Scan for the cell matching the given text and deliver its (x, y) coordinate at center. 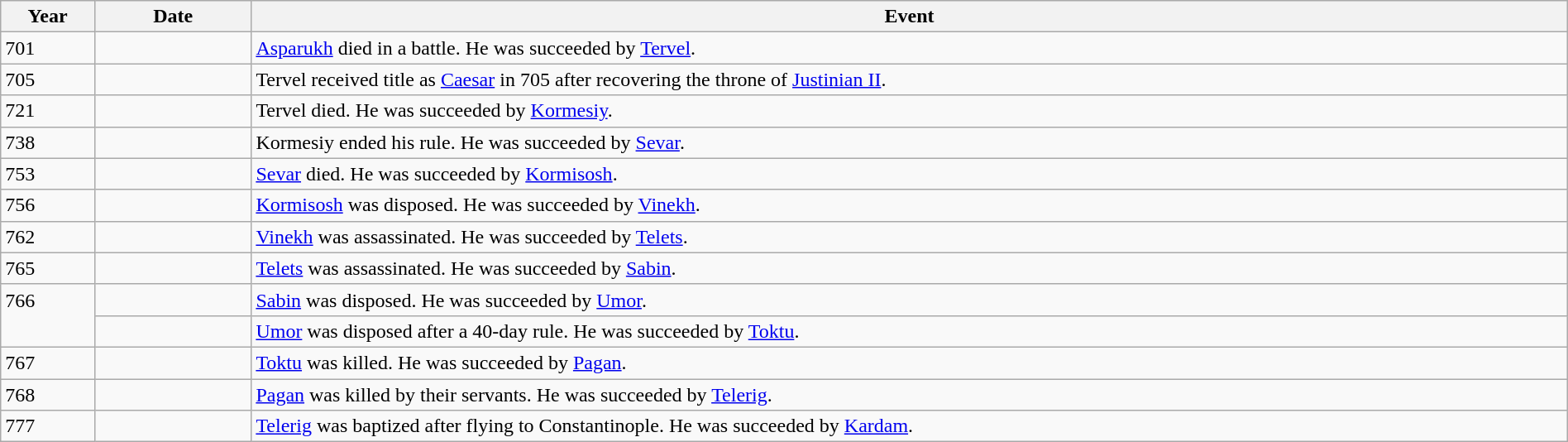
756 (48, 205)
Vinekh was assassinated. He was succeeded by Telets. (910, 237)
Year (48, 17)
721 (48, 111)
Tervel received title as Caesar in 705 after recovering the throne of Justinian II. (910, 79)
705 (48, 79)
Kormesiy ended his rule. He was succeeded by Sevar. (910, 142)
765 (48, 268)
Telerig was baptized after flying to Constantinople. He was succeeded by Kardam. (910, 426)
753 (48, 174)
762 (48, 237)
777 (48, 426)
Sabin was disposed. He was succeeded by Umor. (910, 300)
738 (48, 142)
Umor was disposed after a 40-day rule. He was succeeded by Toktu. (910, 331)
Kormisosh was disposed. He was succeeded by Vinekh. (910, 205)
768 (48, 395)
Sevar died. He was succeeded by Kormisosh. (910, 174)
Event (910, 17)
Asparukh died in a battle. He was succeeded by Tervel. (910, 48)
Tervel died. He was succeeded by Kormesiy. (910, 111)
767 (48, 363)
Date (172, 17)
Pagan was killed by their servants. He was succeeded by Telerig. (910, 395)
Telets was assassinated. He was succeeded by Sabin. (910, 268)
Toktu was killed. He was succeeded by Pagan. (910, 363)
701 (48, 48)
766 (48, 315)
